From the cell containing the given text, extract its center point as [X, Y] coordinate. 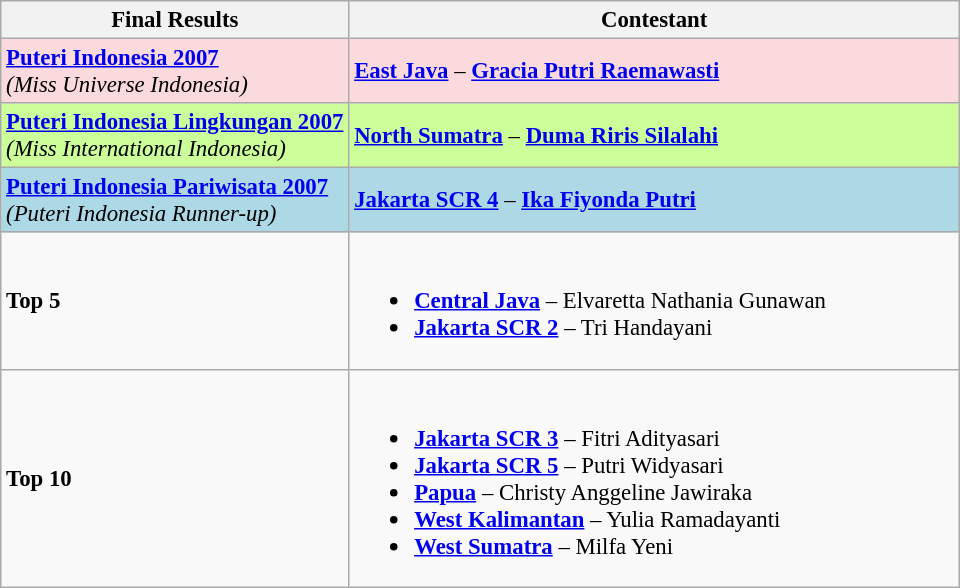
North Sumatra – Duma Riris Silalahi [654, 136]
Puteri Indonesia Pariwisata 2007(Puteri Indonesia Runner-up) [175, 200]
Puteri Indonesia 2007(Miss Universe Indonesia) [175, 72]
Central Java – Elvaretta Nathania Gunawan Jakarta SCR 2 – Tri Handayani [654, 300]
Contestant [654, 20]
East Java – Gracia Putri Raemawasti [654, 72]
Jakarta SCR 4 – Ika Fiyonda Putri [654, 200]
Top 10 [175, 478]
Puteri Indonesia Lingkungan 2007(Miss International Indonesia) [175, 136]
Final Results [175, 20]
Top 5 [175, 300]
